Return the (x, y) coordinate for the center point of the cell that contains the specified text.  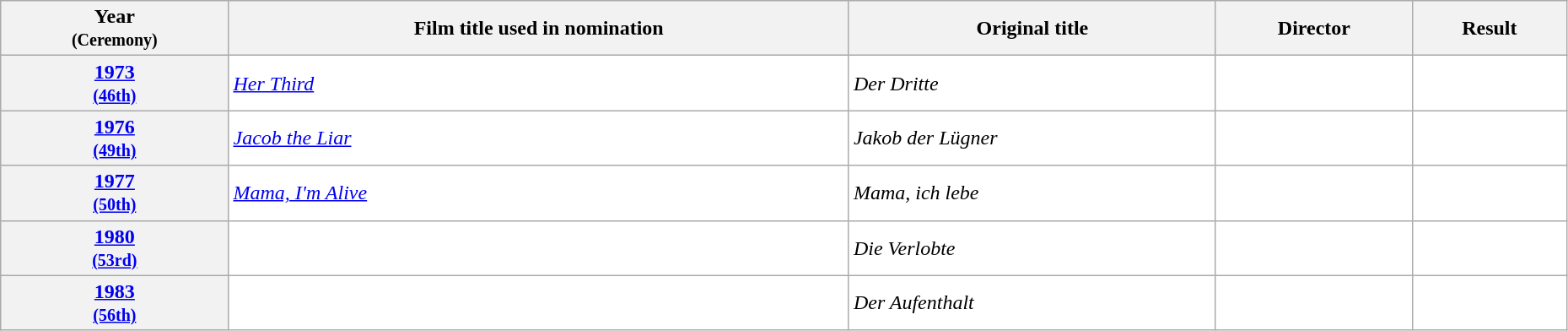
Der Dritte (1032, 83)
Year(Ceremony) (115, 29)
Die Verlobte (1032, 248)
Film title used in nomination (538, 29)
Mama, I'm Alive (538, 193)
Jacob the Liar (538, 138)
Her Third (538, 83)
Original title (1032, 29)
Jakob der Lügner (1032, 138)
1983(56th) (115, 302)
1980(53rd) (115, 248)
Director (1314, 29)
Result (1490, 29)
Der Aufenthalt (1032, 302)
1973(46th) (115, 83)
1976(49th) (115, 138)
Mama, ich lebe (1032, 193)
1977(50th) (115, 193)
